Extract the (x, y) coordinate from the center of the cell holding the provided text.  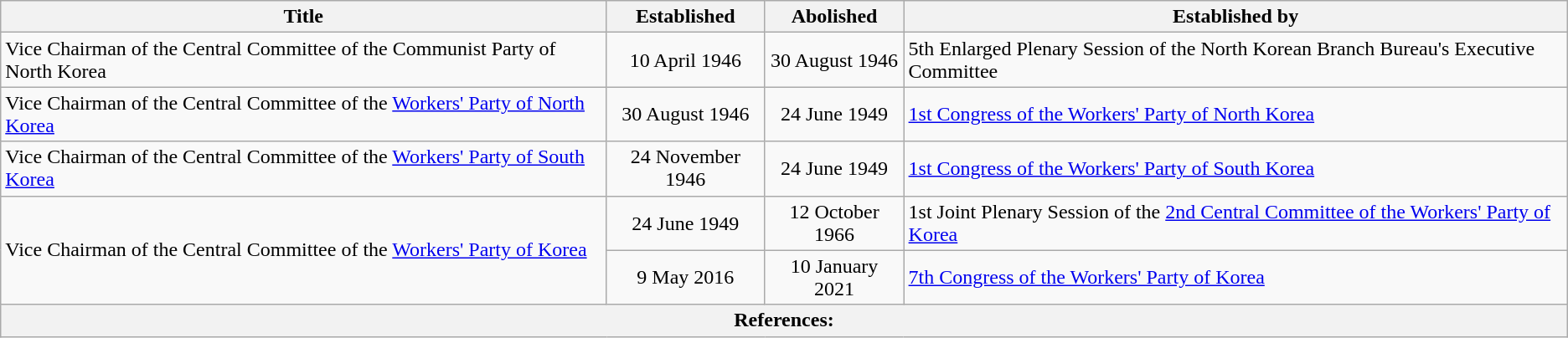
1st Joint Plenary Session of the 2nd Central Committee of the Workers' Party of Korea (1235, 223)
Title (303, 17)
Vice Chairman of the Central Committee of the Workers' Party of North Korea (303, 114)
7th Congress of the Workers' Party of Korea (1235, 278)
12 October 1966 (834, 223)
10 April 1946 (685, 60)
9 May 2016 (685, 278)
Established by (1235, 17)
Vice Chairman of the Central Committee of the Workers' Party of Korea (303, 250)
Established (685, 17)
24 November 1946 (685, 169)
Abolished (834, 17)
1st Congress of the Workers' Party of South Korea (1235, 169)
5th Enlarged Plenary Session of the North Korean Branch Bureau's Executive Committee (1235, 60)
References: (784, 320)
Vice Chairman of the Central Committee of the Communist Party of North Korea (303, 60)
1st Congress of the Workers' Party of North Korea (1235, 114)
10 January 2021 (834, 278)
Vice Chairman of the Central Committee of the Workers' Party of South Korea (303, 169)
